From the cell containing the given text, extract its center point as [x, y] coordinate. 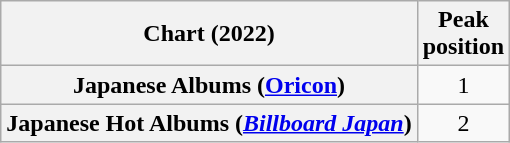
1 [463, 85]
Japanese Albums (Oricon) [209, 85]
Peakposition [463, 34]
Chart (2022) [209, 34]
Japanese Hot Albums (Billboard Japan) [209, 123]
2 [463, 123]
